For the text-containing cell, return its midpoint in [x, y] coordinate format. 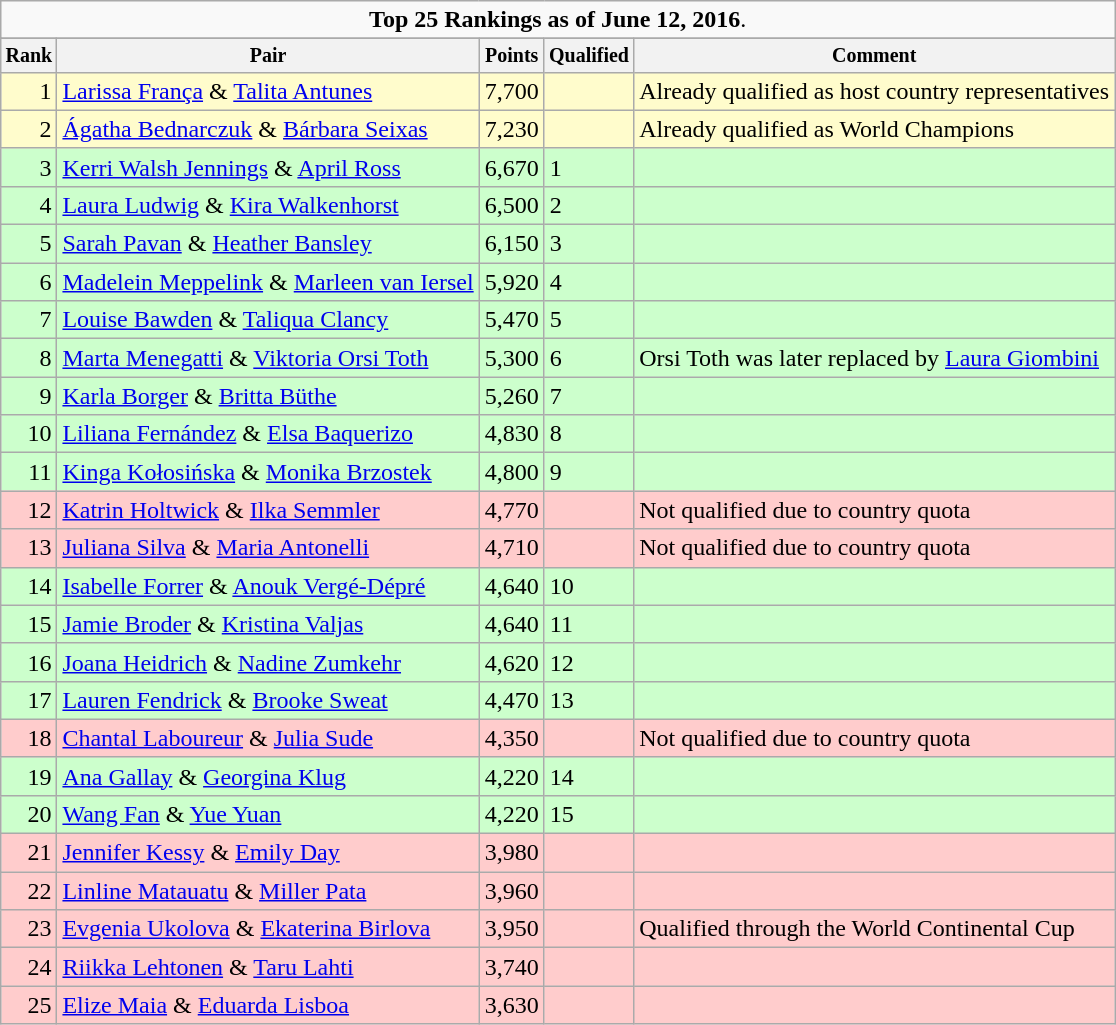
4,800 [512, 472]
Sarah Pavan & Heather Bansley [268, 244]
Joana Heidrich & Nadine Zumkehr [268, 662]
4,770 [512, 510]
Already qualified as World Champions [874, 129]
4,620 [512, 662]
Liliana Fernández & Elsa Baquerizo [268, 434]
4,350 [512, 738]
Already qualified as host country representatives [874, 91]
20 [29, 814]
Wang Fan & Yue Yuan [268, 814]
Elize Maia & Eduarda Lisboa [268, 1005]
18 [29, 738]
21 [29, 853]
Ágatha Bednarczuk & Bárbara Seixas [268, 129]
19 [29, 776]
Larissa França & Talita Antunes [268, 91]
Pair [268, 56]
Juliana Silva & Maria Antonelli [268, 548]
7,700 [512, 91]
Louise Bawden & Taliqua Clancy [268, 320]
22 [29, 891]
3,980 [512, 853]
6,500 [512, 205]
17 [29, 700]
3,960 [512, 891]
Jamie Broder & Kristina Valjas [268, 624]
6,150 [512, 244]
Marta Menegatti & Viktoria Orsi Toth [268, 358]
Qualified through the World Continental Cup [874, 929]
Karla Borger & Britta Büthe [268, 396]
16 [29, 662]
Riikka Lehtonen & Taru Lahti [268, 967]
5,920 [512, 282]
3,950 [512, 929]
3,740 [512, 967]
3,630 [512, 1005]
Rank [29, 56]
5,260 [512, 396]
Kinga Kołosińska & Monika Brzostek [268, 472]
Jennifer Kessy & Emily Day [268, 853]
4,470 [512, 700]
Qualified [588, 56]
Linline Matauatu & Miller Pata [268, 891]
Isabelle Forrer & Anouk Vergé-Dépré [268, 586]
Chantal Laboureur & Julia Sude [268, 738]
Madelein Meppelink & Marleen van Iersel [268, 282]
Ana Gallay & Georgina Klug [268, 776]
Katrin Holtwick & Ilka Semmler [268, 510]
Evgenia Ukolova & Ekaterina Birlova [268, 929]
Orsi Toth was later replaced by Laura Giombini [874, 358]
Comment [874, 56]
Lauren Fendrick & Brooke Sweat [268, 700]
Laura Ludwig & Kira Walkenhorst [268, 205]
5,470 [512, 320]
5,300 [512, 358]
7,230 [512, 129]
25 [29, 1005]
Kerri Walsh Jennings & April Ross [268, 167]
4,830 [512, 434]
24 [29, 967]
4,710 [512, 548]
Top 25 Rankings as of June 12, 2016. [558, 20]
23 [29, 929]
6,670 [512, 167]
Points [512, 56]
